Return the (X, Y) coordinate for the center point of the cell that contains the specified text.  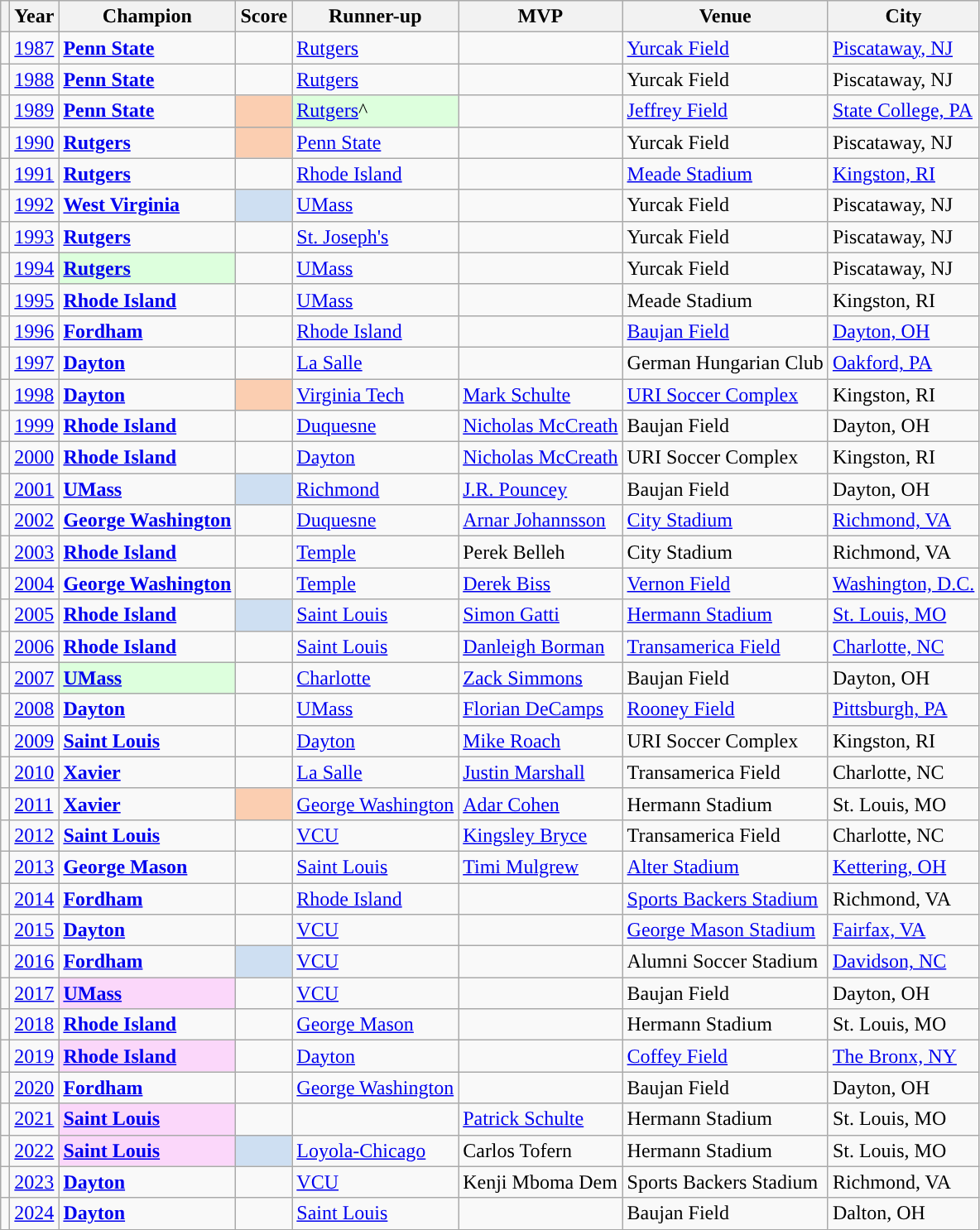
2005 (35, 615)
George Mason Stadium (725, 930)
Zack Simmons (540, 678)
Kenji Mboma Dem (540, 1182)
Pittsburgh, PA (903, 709)
1989 (35, 111)
State College, PA (903, 111)
2021 (35, 1119)
1988 (35, 79)
2014 (35, 898)
MVP (540, 17)
Champion (147, 17)
1992 (35, 205)
Kettering, OH (903, 867)
1994 (35, 268)
The Bronx, NY (903, 1056)
Danleigh Borman (540, 646)
Fairfax, VA (903, 930)
Venue (725, 17)
Adar Cohen (540, 804)
2009 (35, 741)
Timi Mulgrew (540, 867)
Oakford, PA (903, 363)
1987 (35, 48)
2024 (35, 1213)
2022 (35, 1151)
1998 (35, 395)
Simon Gatti (540, 615)
Kingsley Bryce (540, 835)
Rooney Field (725, 709)
Coffey Field (725, 1056)
Arnar Johannsson (540, 521)
Washington, D.C. (903, 584)
Mike Roach (540, 741)
1993 (35, 237)
Year (35, 17)
Richmond (376, 489)
2002 (35, 521)
1999 (35, 426)
1997 (35, 363)
West Virginia (147, 205)
Patrick Schulte (540, 1119)
2016 (35, 962)
J.R. Pouncey (540, 489)
City (903, 17)
Justin Marshall (540, 772)
St. Joseph's (376, 237)
Mark Schulte (540, 395)
1995 (35, 300)
2015 (35, 930)
Perek Belleh (540, 552)
2004 (35, 584)
Charlotte (376, 678)
2010 (35, 772)
2012 (35, 835)
2023 (35, 1182)
2020 (35, 1088)
German Hungarian Club (725, 363)
Alumni Soccer Stadium (725, 962)
Derek Biss (540, 584)
Carlos Tofern (540, 1151)
2000 (35, 458)
1990 (35, 142)
2003 (35, 552)
Rutgers^ (376, 111)
2007 (35, 678)
Davidson, NC (903, 962)
Alter Stadium (725, 867)
2001 (35, 489)
2019 (35, 1056)
1996 (35, 331)
Jeffrey Field (725, 111)
Virginia Tech (376, 395)
Runner-up (376, 17)
2017 (35, 993)
2013 (35, 867)
2006 (35, 646)
1991 (35, 174)
Vernon Field (725, 584)
Florian DeCamps (540, 709)
Loyola-Chicago (376, 1151)
2018 (35, 1025)
Dalton, OH (903, 1213)
Score (264, 17)
2008 (35, 709)
2011 (35, 804)
